Determine the (X, Y) coordinate at the center of the cell enclosing the given text.  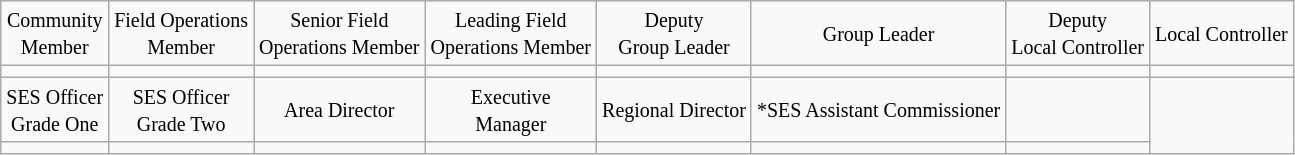
Deputy Local Controller (1078, 34)
Field Operations Member (182, 34)
Area Director (340, 110)
Executive Manager (511, 110)
Leading Field Operations Member (511, 34)
DeputyGroup Leader (674, 34)
Group Leader (878, 34)
Regional Director (674, 110)
SES Officer Grade One (55, 110)
*SES Assistant Commissioner (878, 110)
SES Officer Grade Two (182, 110)
Senior Field Operations Member (340, 34)
Local Controller (1222, 34)
Community Member (55, 34)
